Capture the cell that displays the provided text and extract its [X, Y] central coordinate. 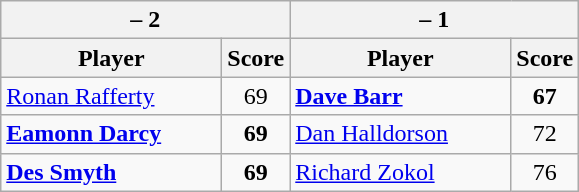
Dave Barr [400, 96]
67 [545, 96]
– 1 [434, 20]
Dan Halldorson [400, 134]
Eamonn Darcy [112, 134]
72 [545, 134]
Des Smyth [112, 172]
Ronan Rafferty [112, 96]
– 2 [146, 20]
Richard Zokol [400, 172]
76 [545, 172]
